Identify which cell holds the provided text, then report its [x, y] central coordinate. 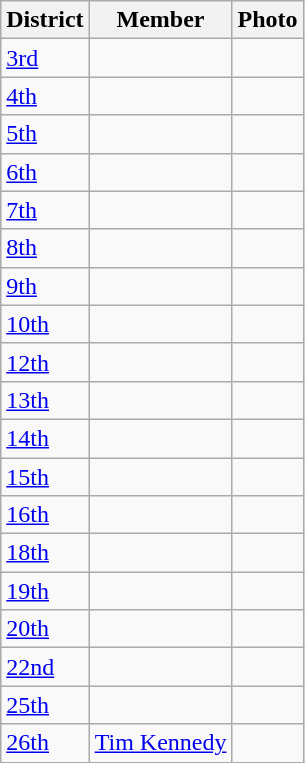
14th [45, 438]
12th [45, 362]
22nd [45, 667]
13th [45, 400]
18th [45, 553]
26th [45, 743]
9th [45, 286]
6th [45, 172]
10th [45, 324]
Tim Kennedy [160, 743]
3rd [45, 58]
5th [45, 134]
District [45, 20]
Member [160, 20]
16th [45, 515]
25th [45, 705]
8th [45, 248]
4th [45, 96]
15th [45, 477]
20th [45, 629]
Photo [268, 20]
19th [45, 591]
7th [45, 210]
